Capture the cell that displays the provided text and extract its [X, Y] central coordinate. 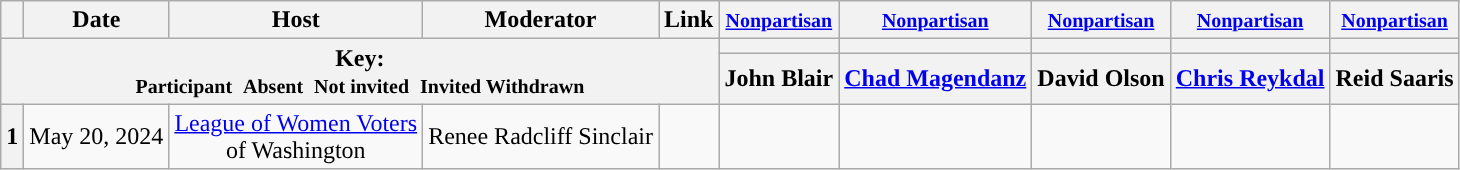
Chad Magendanz [936, 78]
Moderator [541, 20]
John Blair [779, 78]
League of Women Votersof Washington [296, 136]
Renee Radcliff Sinclair [541, 136]
Chris Reykdal [1250, 78]
1 [12, 136]
Reid Saaris [1394, 78]
May 20, 2024 [96, 136]
David Olson [1101, 78]
Host [296, 20]
Key: Participant Absent Not invited Invited Withdrawn [360, 72]
Date [96, 20]
Link [688, 20]
